Scan for the cell matching the given text and deliver its [X, Y] coordinate at center. 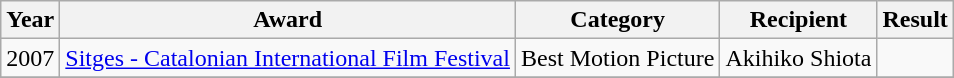
Best Motion Picture [617, 58]
Award [288, 20]
Recipient [798, 20]
2007 [30, 58]
Category [617, 20]
Akihiko Shiota [798, 58]
Sitges - Catalonian International Film Festival [288, 58]
Result [915, 20]
Year [30, 20]
